Detect which cell encompasses the target text, then output its [X, Y] center coordinate. 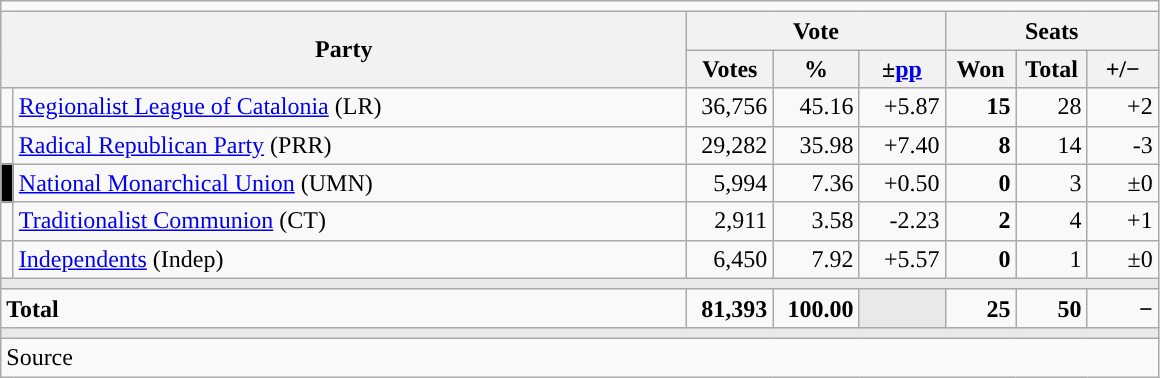
1 [1052, 259]
Seats [1052, 31]
Traditionalist Communion (CT) [350, 221]
+7.40 [902, 145]
3 [1052, 183]
− [1122, 308]
Regionalist League of Catalonia (LR) [350, 107]
+5.57 [902, 259]
5,994 [730, 183]
Radical Republican Party (PRR) [350, 145]
2,911 [730, 221]
-2.23 [902, 221]
7.92 [816, 259]
+2 [1122, 107]
+1 [1122, 221]
28 [1052, 107]
±pp [902, 69]
National Monarchical Union (UMN) [350, 183]
Won [980, 69]
36,756 [730, 107]
100.00 [816, 308]
81,393 [730, 308]
Votes [730, 69]
25 [980, 308]
14 [1052, 145]
50 [1052, 308]
15 [980, 107]
+/− [1122, 69]
4 [1052, 221]
6,450 [730, 259]
+0.50 [902, 183]
Source [580, 357]
7.36 [816, 183]
+5.87 [902, 107]
Independents (Indep) [350, 259]
2 [980, 221]
3.58 [816, 221]
8 [980, 145]
35.98 [816, 145]
Vote [816, 31]
45.16 [816, 107]
Party [344, 50]
-3 [1122, 145]
29,282 [730, 145]
% [816, 69]
